Extract the (x, y) coordinate from the center of the cell holding the provided text.  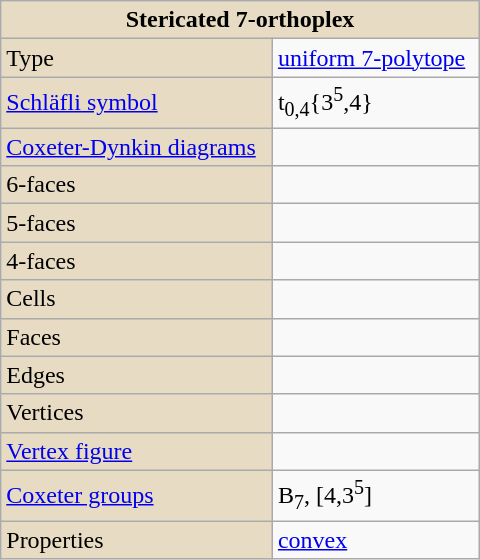
Faces (137, 337)
Schläfli symbol (137, 102)
B7, [4,35] (376, 496)
convex (376, 540)
Properties (137, 540)
Cells (137, 299)
Vertex figure (137, 451)
Type (137, 58)
Coxeter-Dynkin diagrams (137, 147)
Coxeter groups (137, 496)
Edges (137, 375)
4-faces (137, 261)
Stericated 7-orthoplex (240, 20)
t0,4{35,4} (376, 102)
5-faces (137, 223)
6-faces (137, 185)
Vertices (137, 413)
uniform 7-polytope (376, 58)
